Output the [x, y] coordinate of the center of the cell containing the given text.  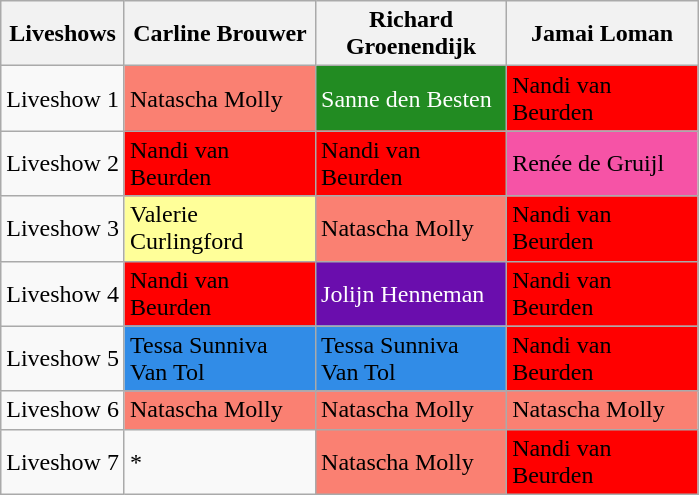
Jamai Loman [602, 34]
Liveshow 2 [63, 164]
Liveshow 6 [63, 410]
Valerie Curlingford [220, 228]
Liveshow 4 [63, 294]
Renée de Gruijl [602, 164]
Liveshow 5 [63, 358]
Jolijn Henneman [412, 294]
Liveshow 1 [63, 98]
* [220, 462]
Liveshow 7 [63, 462]
Sanne den Besten [412, 98]
Carline Brouwer [220, 34]
Liveshow 3 [63, 228]
Liveshows [63, 34]
Richard Groenendijk [412, 34]
